Determine the [X, Y] coordinate at the center of the cell enclosing the given text.  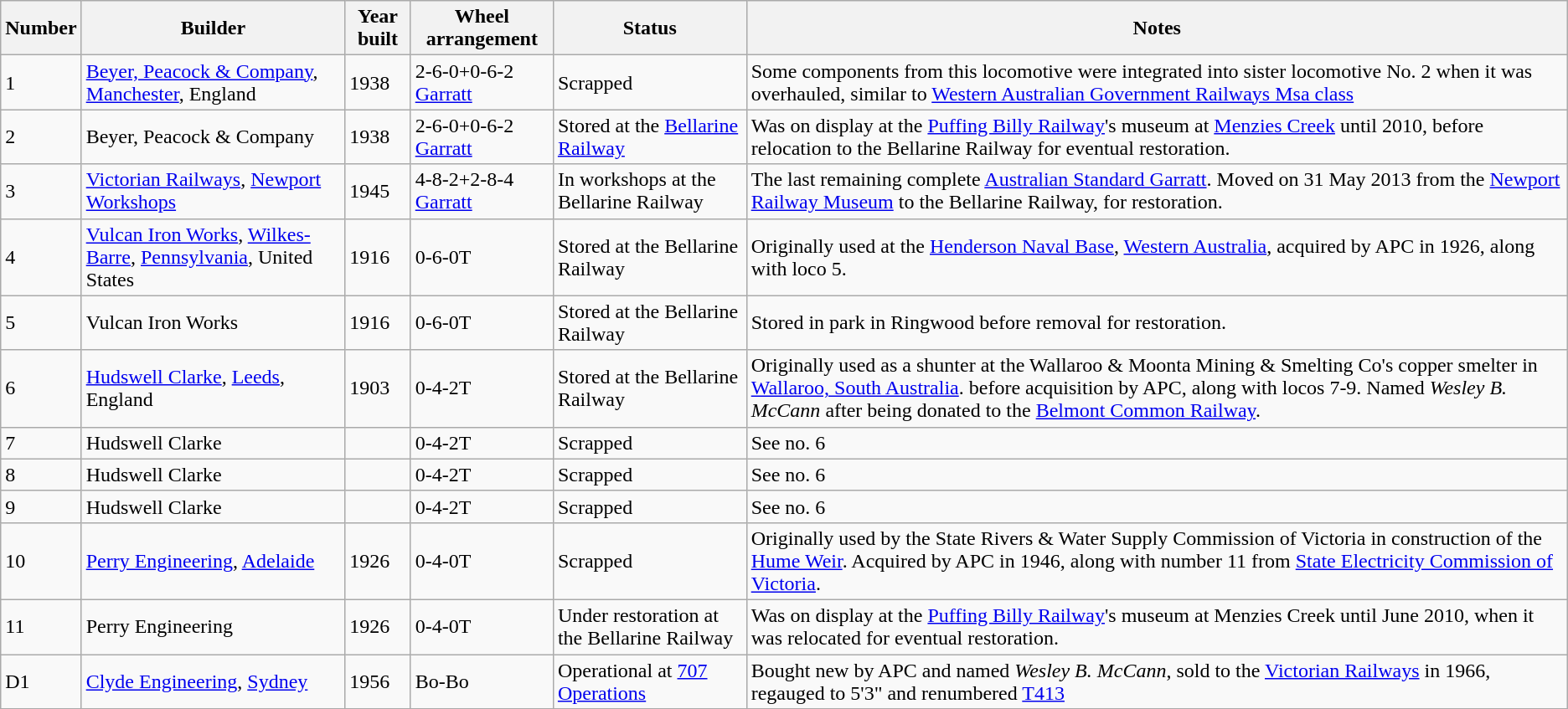
4 [41, 257]
2 [41, 137]
Year built [378, 28]
8 [41, 475]
1956 [378, 681]
Vulcan Iron Works, Wilkes-Barre, Pennsylvania, United States [213, 257]
Perry Engineering, Adelaide [213, 561]
Bo-Bo [482, 681]
11 [41, 626]
9 [41, 506]
Hudswell Clarke, Leeds, England [213, 388]
4-8-2+2-8-4 Garratt [482, 191]
Beyer, Peacock & Company, Manchester, England [213, 82]
Operational at 707 Operations [650, 681]
6 [41, 388]
7 [41, 443]
Bought new by APC and named Wesley B. McCann, sold to the Victorian Railways in 1966, regauged to 5'3" and renumbered T413 [1157, 681]
Was on display at the Puffing Billy Railway's museum at Menzies Creek until June 2010, when it was relocated for eventual restoration. [1157, 626]
3 [41, 191]
D1 [41, 681]
Status [650, 28]
Notes [1157, 28]
Perry Engineering [213, 626]
Under restoration at the Bellarine Railway [650, 626]
Originally used at the Henderson Naval Base, Western Australia, acquired by APC in 1926, along with loco 5. [1157, 257]
Number [41, 28]
1 [41, 82]
Wheel arrangement [482, 28]
Victorian Railways, Newport Workshops [213, 191]
Beyer, Peacock & Company [213, 137]
1903 [378, 388]
Clyde Engineering, Sydney [213, 681]
1945 [378, 191]
Stored in park in Ringwood before removal for restoration. [1157, 323]
5 [41, 323]
Builder [213, 28]
In workshops at the Bellarine Railway [650, 191]
Vulcan Iron Works [213, 323]
10 [41, 561]
